For the text-containing cell, return its midpoint in [x, y] coordinate format. 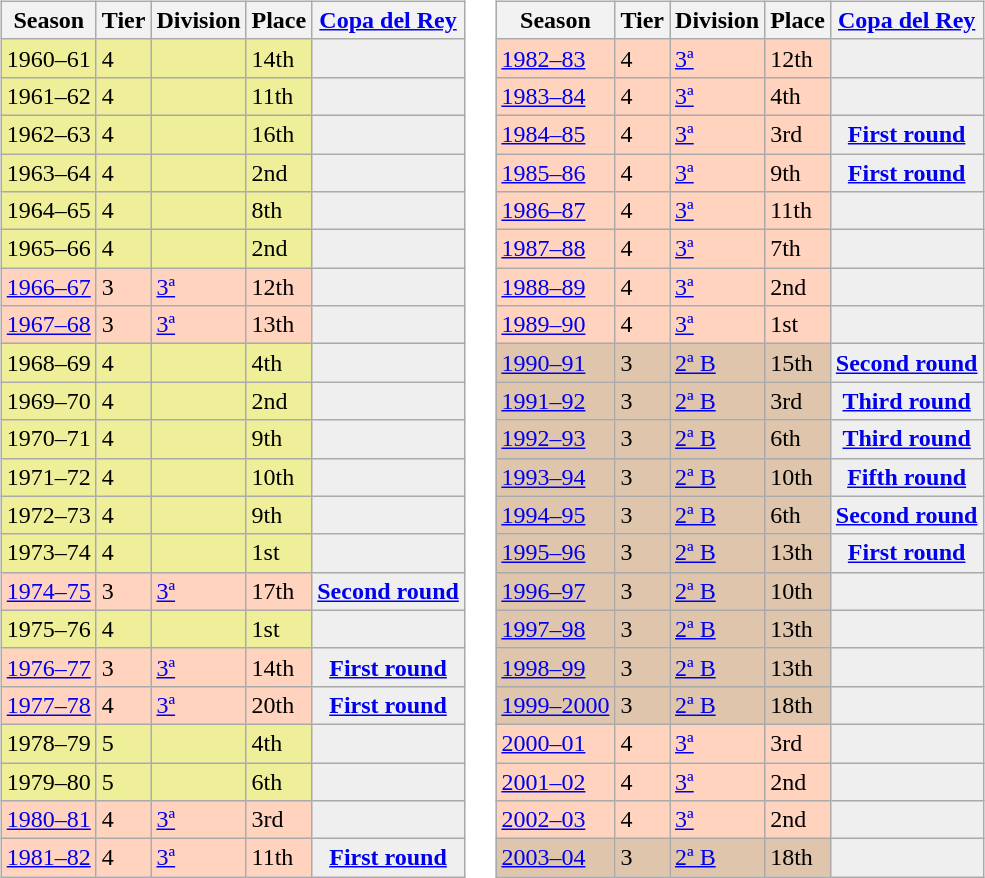
16th [279, 134]
2001–02 [556, 781]
1996–97 [556, 591]
1997–98 [556, 629]
1987–88 [556, 249]
20th [279, 705]
2002–03 [556, 820]
1976–77 [48, 667]
1979–80 [48, 781]
Fifth round [906, 477]
1988–89 [556, 287]
1981–82 [48, 858]
7th [798, 249]
1968–69 [48, 363]
1995–96 [556, 553]
1989–90 [556, 325]
1966–67 [48, 287]
1964–65 [48, 211]
1963–64 [48, 173]
1990–91 [556, 363]
8th [279, 211]
1973–74 [48, 553]
1985–86 [556, 173]
1974–75 [48, 591]
2000–01 [556, 743]
1993–94 [556, 477]
1991–92 [556, 401]
1961–62 [48, 96]
17th [279, 591]
1965–66 [48, 249]
1960–61 [48, 58]
1983–84 [556, 96]
1992–93 [556, 439]
1977–78 [48, 705]
1969–70 [48, 401]
2003–04 [556, 858]
1978–79 [48, 743]
1972–73 [48, 515]
1975–76 [48, 629]
1982–83 [556, 58]
1994–95 [556, 515]
1967–68 [48, 325]
1998–99 [556, 667]
1980–81 [48, 820]
1999–2000 [556, 705]
1962–63 [48, 134]
1971–72 [48, 477]
1970–71 [48, 439]
1986–87 [556, 211]
15th [798, 363]
1984–85 [556, 134]
